Locate the cell with the specified text and output its [x, y] center coordinate. 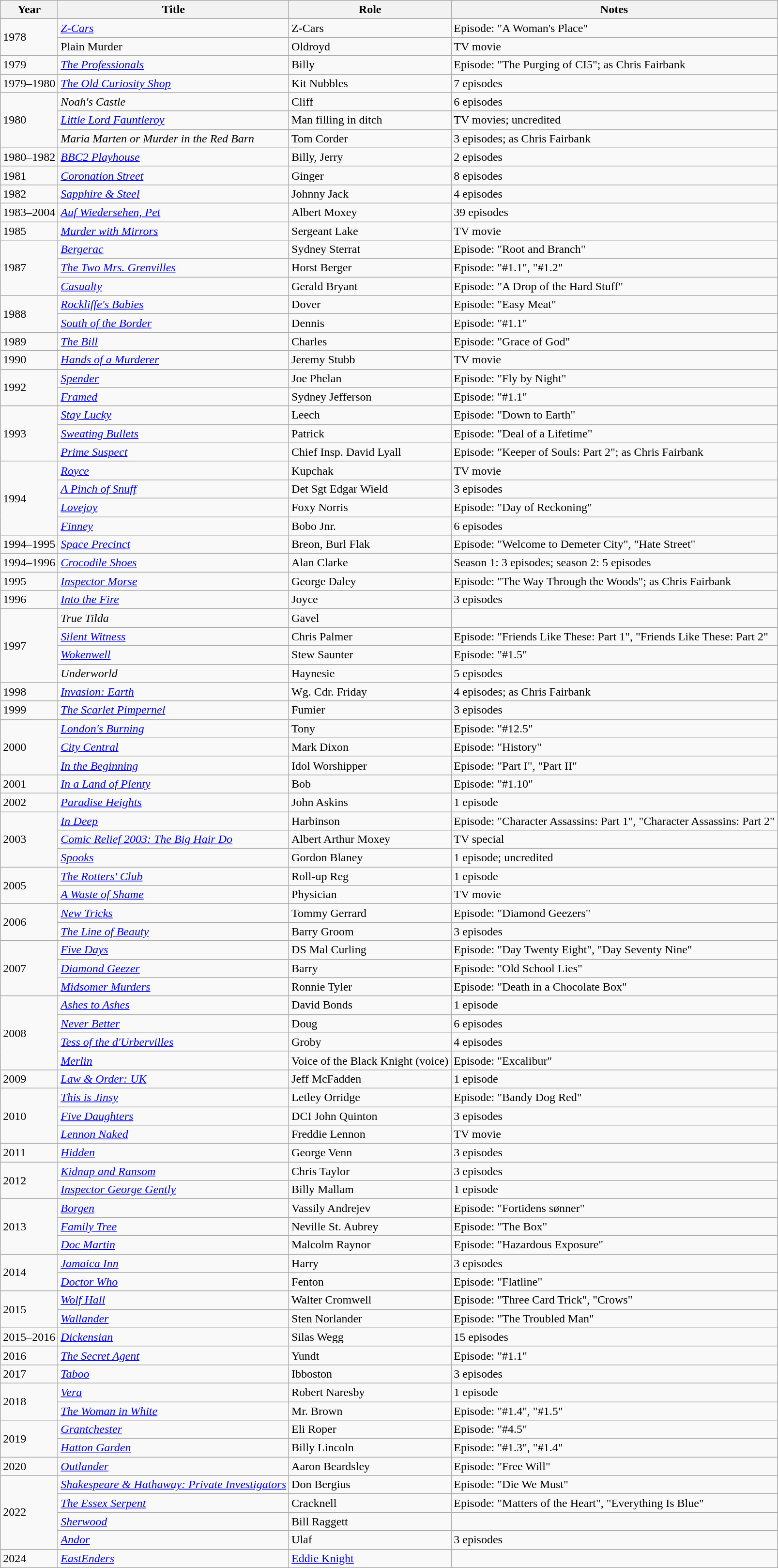
Kidnap and Ransom [173, 1171]
Foxy Norris [370, 507]
Ulaf [370, 1540]
2000 [29, 747]
Episode: "Fortidens sønner" [614, 1208]
2011 [29, 1153]
Billy, Jerry [370, 157]
Doc Martin [173, 1245]
Space Precinct [173, 544]
Andor [173, 1540]
TV special [614, 839]
Silent Witness [173, 637]
4 episodes; as Chris Fairbank [614, 692]
Never Better [173, 1024]
Malcolm Raynor [370, 1245]
2003 [29, 839]
Hatton Garden [173, 1448]
1990 [29, 360]
Gerald Bryant [370, 286]
EastEnders [173, 1558]
Episode: "Flatline" [614, 1282]
1989 [29, 342]
Ginger [370, 175]
Neville St. Aubrey [370, 1226]
Finney [173, 526]
2 episodes [614, 157]
Billy [370, 65]
Role [370, 10]
Robert Naresby [370, 1392]
Joe Phelan [370, 378]
Episode: "#4.5" [614, 1429]
In the Beginning [173, 765]
Outlander [173, 1466]
Sten Norlander [370, 1319]
Walter Cromwell [370, 1300]
Episode: "A Woman's Place" [614, 28]
City Central [173, 747]
Albert Arthur Moxey [370, 839]
Sweating Bullets [173, 434]
Silas Wegg [370, 1337]
Maria Marten or Murder in the Red Barn [173, 139]
2001 [29, 784]
Spooks [173, 858]
Episode: "History" [614, 747]
Johnny Jack [370, 194]
Rockliffe's Babies [173, 305]
Episode: "Free Will" [614, 1466]
Yundt [370, 1355]
Barry Groom [370, 931]
Wg. Cdr. Friday [370, 692]
Breon, Burl Flak [370, 544]
Tony [370, 729]
Dover [370, 305]
Law & Order: UK [173, 1079]
Paradise Heights [173, 802]
2022 [29, 1512]
Joyce [370, 600]
Episode: "The Purging of CI5"; as Chris Fairbank [614, 65]
Five Daughters [173, 1116]
1980–1982 [29, 157]
Episode: "A Drop of the Hard Stuff" [614, 286]
2024 [29, 1558]
Grantchester [173, 1429]
Crocodile Shoes [173, 563]
Prime Suspect [173, 452]
The Bill [173, 342]
Bill Raggett [370, 1521]
The Professionals [173, 65]
Inspector George Gently [173, 1190]
Dennis [370, 323]
Man filling in ditch [370, 120]
Lennon Naked [173, 1134]
Episode: "The Box" [614, 1226]
1999 [29, 710]
Episode: "Deal of a Lifetime" [614, 434]
2007 [29, 968]
2016 [29, 1355]
1979–1980 [29, 83]
Charles [370, 342]
Kit Nubbles [370, 83]
1982 [29, 194]
Harbinson [370, 821]
1997 [29, 646]
Groby [370, 1042]
Gordon Blaney [370, 858]
The Line of Beauty [173, 931]
Stew Saunter [370, 655]
The Secret Agent [173, 1355]
The Scarlet Pimpernel [173, 710]
Episode: "Fly by Night" [614, 378]
Midsomer Murders [173, 987]
Merlin [173, 1060]
Auf Wiedersehen, Pet [173, 212]
Horst Berger [370, 268]
Cliff [370, 102]
Eli Roper [370, 1429]
Billy Lincoln [370, 1448]
Mark Dixon [370, 747]
Cracknell [370, 1503]
Episode: "Excalibur" [614, 1060]
Episode: "Hazardous Exposure" [614, 1245]
BBC2 Playhouse [173, 157]
Freddie Lennon [370, 1134]
Vera [173, 1392]
Jeff McFadden [370, 1079]
Albert Moxey [370, 212]
Episode: "Part I", "Part II" [614, 765]
Episode: "Old School Lies" [614, 968]
8 episodes [614, 175]
Chief Insp. David Lyall [370, 452]
Don Bergius [370, 1485]
Idol Worshipper [370, 765]
Spender [173, 378]
The Essex Serpent [173, 1503]
Inspector Morse [173, 581]
True Tilda [173, 618]
George Venn [370, 1153]
Year [29, 10]
2019 [29, 1439]
Episode: "Friends Like These: Part 1", "Friends Like These: Part 2" [614, 637]
Wokenwell [173, 655]
1979 [29, 65]
Doug [370, 1024]
Invasion: Earth [173, 692]
2015–2016 [29, 1337]
A Waste of Shame [173, 895]
Episode: "The Way Through the Woods"; as Chris Fairbank [614, 581]
Harry [370, 1263]
This is Jinsy [173, 1097]
In a Land of Plenty [173, 784]
Framed [173, 397]
Gavel [370, 618]
2017 [29, 1374]
Episode: "Bandy Dog Red" [614, 1097]
John Askins [370, 802]
Bobo Jnr. [370, 526]
Stay Lucky [173, 415]
2018 [29, 1401]
Billy Mallam [370, 1190]
Episode: "#1.5" [614, 655]
Doctor Who [173, 1282]
David Bonds [370, 1005]
Sherwood [173, 1521]
Taboo [173, 1374]
TV movies; uncredited [614, 120]
In Deep [173, 821]
Dickensian [173, 1337]
2006 [29, 922]
1981 [29, 175]
Chris Palmer [370, 637]
7 episodes [614, 83]
2002 [29, 802]
2012 [29, 1180]
Royce [173, 470]
Episode: "Three Card Trick", "Crows" [614, 1300]
Coronation Street [173, 175]
Hands of a Murderer [173, 360]
Casualty [173, 286]
South of the Border [173, 323]
Roll-up Reg [370, 876]
Episode: "Day of Reckoning" [614, 507]
Tommy Gerrard [370, 913]
London's Burning [173, 729]
Episode: "#1.1", "#1.2" [614, 268]
Fenton [370, 1282]
Haynesie [370, 673]
Episode: "#12.5" [614, 729]
Episode: "#1.3", "#1.4" [614, 1448]
39 episodes [614, 212]
2005 [29, 885]
The Woman in White [173, 1411]
Episode: "#1.10" [614, 784]
15 episodes [614, 1337]
Episode: "Diamond Geezers" [614, 913]
The Rotters' Club [173, 876]
Episode: "Root and Branch" [614, 249]
Physician [370, 895]
Episode: "Down to Earth" [614, 415]
1993 [29, 434]
Season 1: 3 episodes; season 2: 5 episodes [614, 563]
Wolf Hall [173, 1300]
Borgen [173, 1208]
Plain Murder [173, 47]
Title [173, 10]
Aaron Beardsley [370, 1466]
1992 [29, 388]
2009 [29, 1079]
Tess of the d'Urbervilles [173, 1042]
Murder with Mirrors [173, 231]
Episode: "Day Twenty Eight", "Day Seventy Nine" [614, 950]
Fumier [370, 710]
Jeremy Stubb [370, 360]
1978 [29, 37]
1985 [29, 231]
Bob [370, 784]
Oldroyd [370, 47]
Family Tree [173, 1226]
Shakespeare & Hathaway: Private Investigators [173, 1485]
Voice of the Black Knight (voice) [370, 1060]
Sydney Sterrat [370, 249]
George Daley [370, 581]
Sergeant Lake [370, 231]
1994 [29, 498]
1980 [29, 120]
1987 [29, 268]
2008 [29, 1033]
1994–1995 [29, 544]
1994–1996 [29, 563]
Jamaica Inn [173, 1263]
1995 [29, 581]
Episode: "Easy Meat" [614, 305]
Vassily Andrejev [370, 1208]
Tom Corder [370, 139]
1996 [29, 600]
Episode: "The Troubled Man" [614, 1319]
Sydney Jefferson [370, 397]
Kupchak [370, 470]
5 episodes [614, 673]
Five Days [173, 950]
Episode: "Welcome to Demeter City", "Hate Street" [614, 544]
DCI John Quinton [370, 1116]
Noah's Castle [173, 102]
2020 [29, 1466]
The Two Mrs. Grenvilles [173, 268]
Episode: "#1.4", "#1.5" [614, 1411]
Notes [614, 10]
2010 [29, 1116]
Episode: "Grace of God" [614, 342]
Lovejoy [173, 507]
Episode: "Death in a Chocolate Box" [614, 987]
1983–2004 [29, 212]
Mr. Brown [370, 1411]
1998 [29, 692]
Letley Orridge [370, 1097]
Patrick [370, 434]
1 episode; uncredited [614, 858]
Little Lord Fauntleroy [173, 120]
Wallander [173, 1319]
Diamond Geezer [173, 968]
Episode: "Character Assassins: Part 1", "Character Assassins: Part 2" [614, 821]
DS Mal Curling [370, 950]
Leech [370, 415]
Ibboston [370, 1374]
Barry [370, 968]
Comic Relief 2003: The Big Hair Do [173, 839]
The Old Curiosity Shop [173, 83]
2013 [29, 1226]
Alan Clarke [370, 563]
Eddie Knight [370, 1558]
Into the Fire [173, 600]
Chris Taylor [370, 1171]
Bergerac [173, 249]
Ronnie Tyler [370, 987]
Episode: "Keeper of Souls: Part 2"; as Chris Fairbank [614, 452]
A Pinch of Snuff [173, 489]
2015 [29, 1309]
Det Sgt Edgar Wield [370, 489]
Episode: "Matters of the Heart", "Everything Is Blue" [614, 1503]
1988 [29, 314]
Underworld [173, 673]
New Tricks [173, 913]
Ashes to Ashes [173, 1005]
2014 [29, 1273]
Sapphire & Steel [173, 194]
Hidden [173, 1153]
Episode: "Die We Must" [614, 1485]
3 episodes; as Chris Fairbank [614, 139]
